Determine the [x, y] coordinate at the center of the cell enclosing the given text.  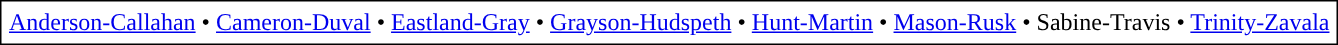
Anderson-Callahan • Cameron-Duval • Eastland-Gray • Grayson-Hudspeth • Hunt-Martin • Mason-Rusk • Sabine-Travis • Trinity-Zavala [670, 23]
